Output the (x, y) coordinate of the center of the cell containing the given text.  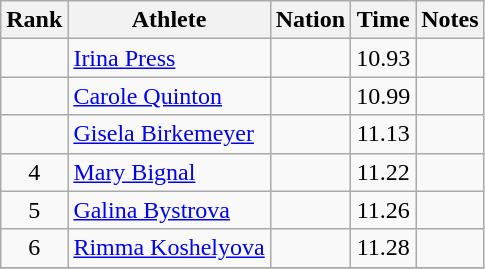
Rank (34, 20)
Gisela Birkemeyer (169, 134)
Time (384, 20)
Notes (450, 20)
Nation (310, 20)
11.22 (384, 172)
Galina Bystrova (169, 210)
Mary Bignal (169, 172)
10.99 (384, 96)
11.26 (384, 210)
Irina Press (169, 58)
11.13 (384, 134)
4 (34, 172)
6 (34, 248)
10.93 (384, 58)
5 (34, 210)
Carole Quinton (169, 96)
11.28 (384, 248)
Rimma Koshelyova (169, 248)
Athlete (169, 20)
